Locate the cell with the specified text and output its (x, y) center coordinate. 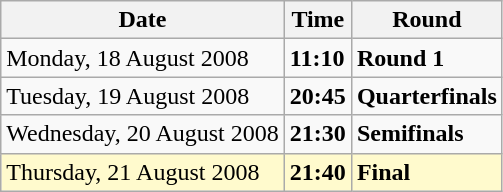
Tuesday, 19 August 2008 (143, 96)
11:10 (318, 58)
21:30 (318, 134)
Round (426, 20)
Wednesday, 20 August 2008 (143, 134)
Thursday, 21 August 2008 (143, 172)
21:40 (318, 172)
Quarterfinals (426, 96)
Final (426, 172)
Round 1 (426, 58)
Semifinals (426, 134)
20:45 (318, 96)
Monday, 18 August 2008 (143, 58)
Date (143, 20)
Time (318, 20)
